Return the (X, Y) coordinate for the center point of the cell that contains the specified text.  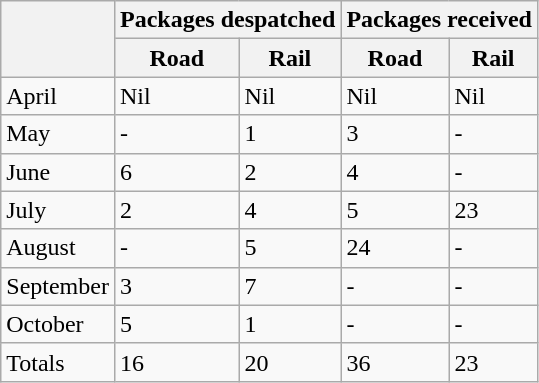
16 (176, 362)
September (58, 286)
24 (395, 248)
August (58, 248)
7 (290, 286)
April (58, 96)
Totals (58, 362)
June (58, 172)
Packages despatched (227, 20)
October (58, 324)
July (58, 210)
Packages received (440, 20)
6 (176, 172)
May (58, 134)
36 (395, 362)
20 (290, 362)
